Detect which cell encompasses the target text, then output its [x, y] center coordinate. 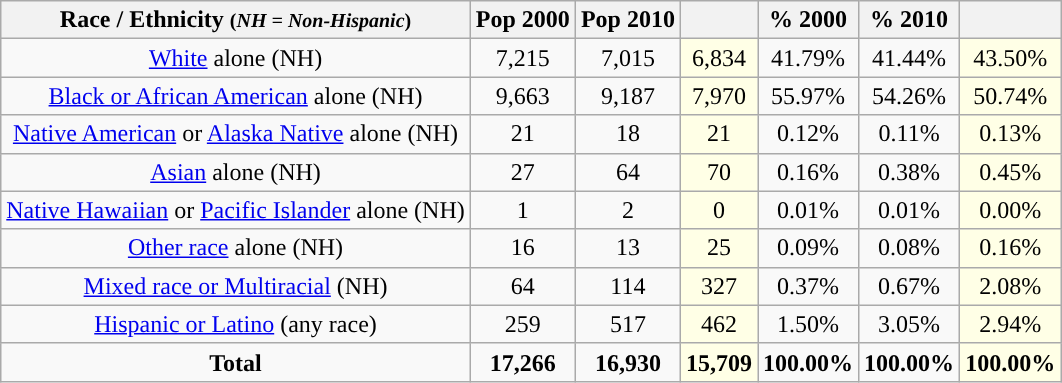
Pop 2010 [628, 20]
7,970 [718, 96]
70 [718, 172]
0.12% [808, 134]
16,930 [628, 362]
Black or African American alone (NH) [236, 96]
0 [718, 210]
Native American or Alaska Native alone (NH) [236, 134]
Total [236, 362]
0.11% [910, 134]
White alone (NH) [236, 58]
Other race alone (NH) [236, 248]
327 [718, 286]
7,015 [628, 58]
Pop 2000 [522, 20]
Race / Ethnicity (NH = Non-Hispanic) [236, 20]
18 [628, 134]
54.26% [910, 96]
25 [718, 248]
16 [522, 248]
517 [628, 324]
462 [718, 324]
27 [522, 172]
Native Hawaiian or Pacific Islander alone (NH) [236, 210]
1 [522, 210]
6,834 [718, 58]
0.09% [808, 248]
7,215 [522, 58]
2.08% [1010, 286]
259 [522, 324]
41.44% [910, 58]
0.45% [1010, 172]
Hispanic or Latino (any race) [236, 324]
2.94% [1010, 324]
114 [628, 286]
Mixed race or Multiracial (NH) [236, 286]
0.00% [1010, 210]
% 2000 [808, 20]
13 [628, 248]
% 2010 [910, 20]
15,709 [718, 362]
Asian alone (NH) [236, 172]
3.05% [910, 324]
41.79% [808, 58]
55.97% [808, 96]
1.50% [808, 324]
17,266 [522, 362]
2 [628, 210]
43.50% [1010, 58]
9,663 [522, 96]
0.08% [910, 248]
0.67% [910, 286]
9,187 [628, 96]
50.74% [1010, 96]
0.37% [808, 286]
0.13% [1010, 134]
0.38% [910, 172]
